Search for the cell housing the specified text and yield its (X, Y) center coordinate. 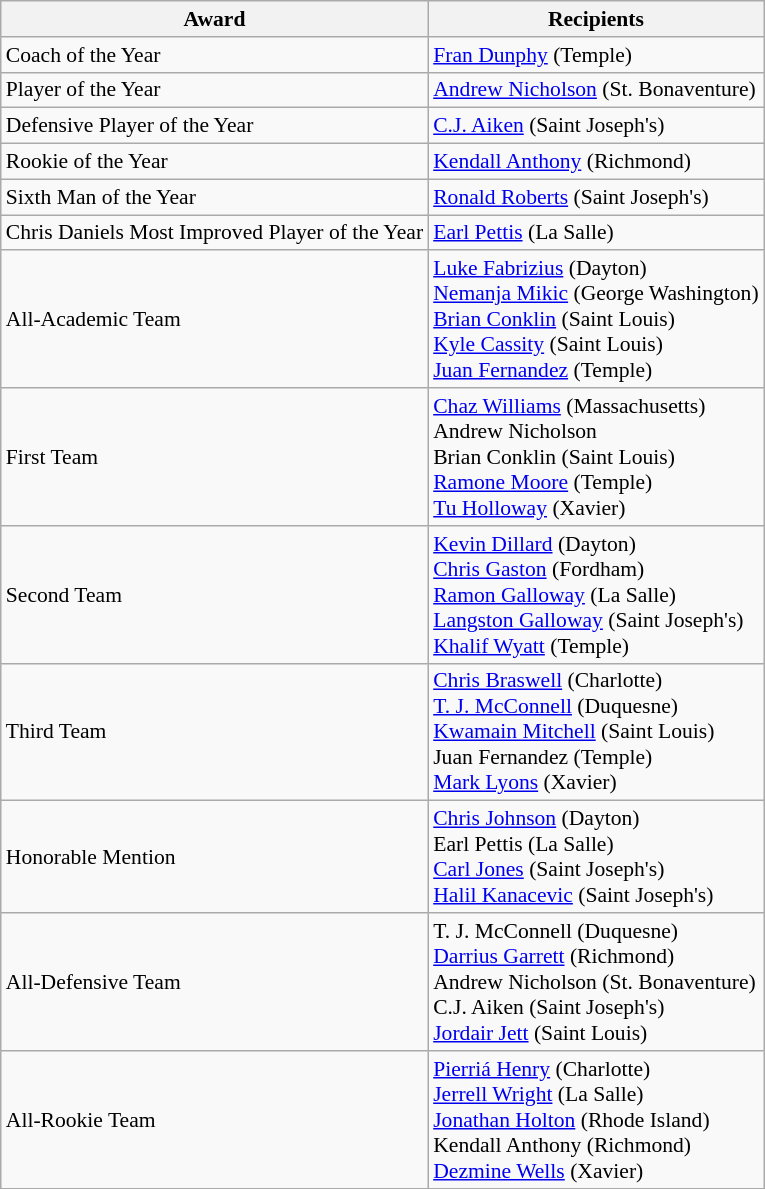
Defensive Player of the Year (214, 126)
Player of the Year (214, 90)
All-Defensive Team (214, 982)
Coach of the Year (214, 55)
Chris Johnson (Dayton)Earl Pettis (La Salle)Carl Jones (Saint Joseph's)Halil Kanacevic (Saint Joseph's) (596, 857)
Luke Fabrizius (Dayton)Nemanja Mikic (George Washington)Brian Conklin (Saint Louis)Kyle Cassity (Saint Louis)Juan Fernandez (Temple) (596, 320)
All-Rookie Team (214, 1120)
Recipients (596, 19)
Kevin Dillard (Dayton)Chris Gaston (Fordham)Ramon Galloway (La Salle)Langston Galloway (Saint Joseph's)Khalif Wyatt (Temple) (596, 595)
C.J. Aiken (Saint Joseph's) (596, 126)
Pierriá Henry (Charlotte)Jerrell Wright (La Salle)Jonathan Holton (Rhode Island)Kendall Anthony (Richmond)Dezmine Wells (Xavier) (596, 1120)
Second Team (214, 595)
Chris Daniels Most Improved Player of the Year (214, 233)
Third Team (214, 732)
First Team (214, 457)
Award (214, 19)
Honorable Mention (214, 857)
T. J. McConnell (Duquesne)Darrius Garrett (Richmond)Andrew Nicholson (St. Bonaventure)C.J. Aiken (Saint Joseph's)Jordair Jett (Saint Louis) (596, 982)
Ronald Roberts (Saint Joseph's) (596, 197)
Chris Braswell (Charlotte)T. J. McConnell (Duquesne)Kwamain Mitchell (Saint Louis)Juan Fernandez (Temple)Mark Lyons (Xavier) (596, 732)
Chaz Williams (Massachusetts)Andrew NicholsonBrian Conklin (Saint Louis)Ramone Moore (Temple)Tu Holloway (Xavier) (596, 457)
Andrew Nicholson (St. Bonaventure) (596, 90)
Sixth Man of the Year (214, 197)
Earl Pettis (La Salle) (596, 233)
Fran Dunphy (Temple) (596, 55)
Kendall Anthony (Richmond) (596, 162)
All-Academic Team (214, 320)
Rookie of the Year (214, 162)
